Find where the given text appears and provide that cell's center as (x, y) coordinate. 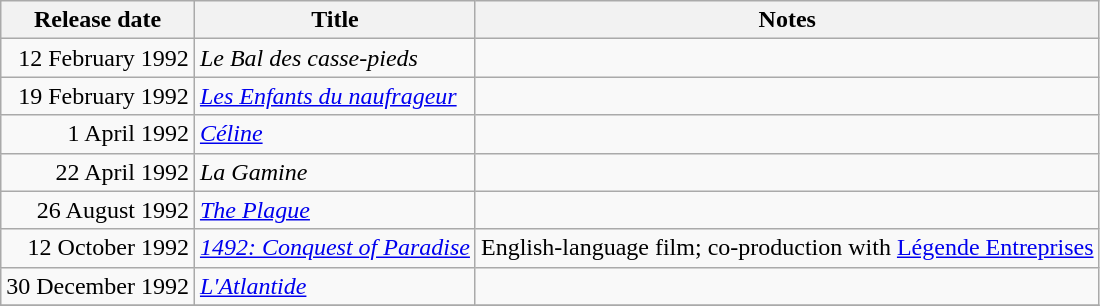
Les Enfants du naufrageur (334, 96)
English-language film; co-production with Légende Entreprises (787, 248)
12 February 1992 (98, 58)
22 April 1992 (98, 172)
L'Atlantide (334, 286)
Céline (334, 134)
12 October 1992 (98, 248)
The Plague (334, 210)
19 February 1992 (98, 96)
Notes (787, 20)
La Gamine (334, 172)
30 December 1992 (98, 286)
1492: Conquest of Paradise (334, 248)
Le Bal des casse-pieds (334, 58)
Release date (98, 20)
26 August 1992 (98, 210)
Title (334, 20)
1 April 1992 (98, 134)
